Scan for the cell matching the given text and deliver its [X, Y] coordinate at center. 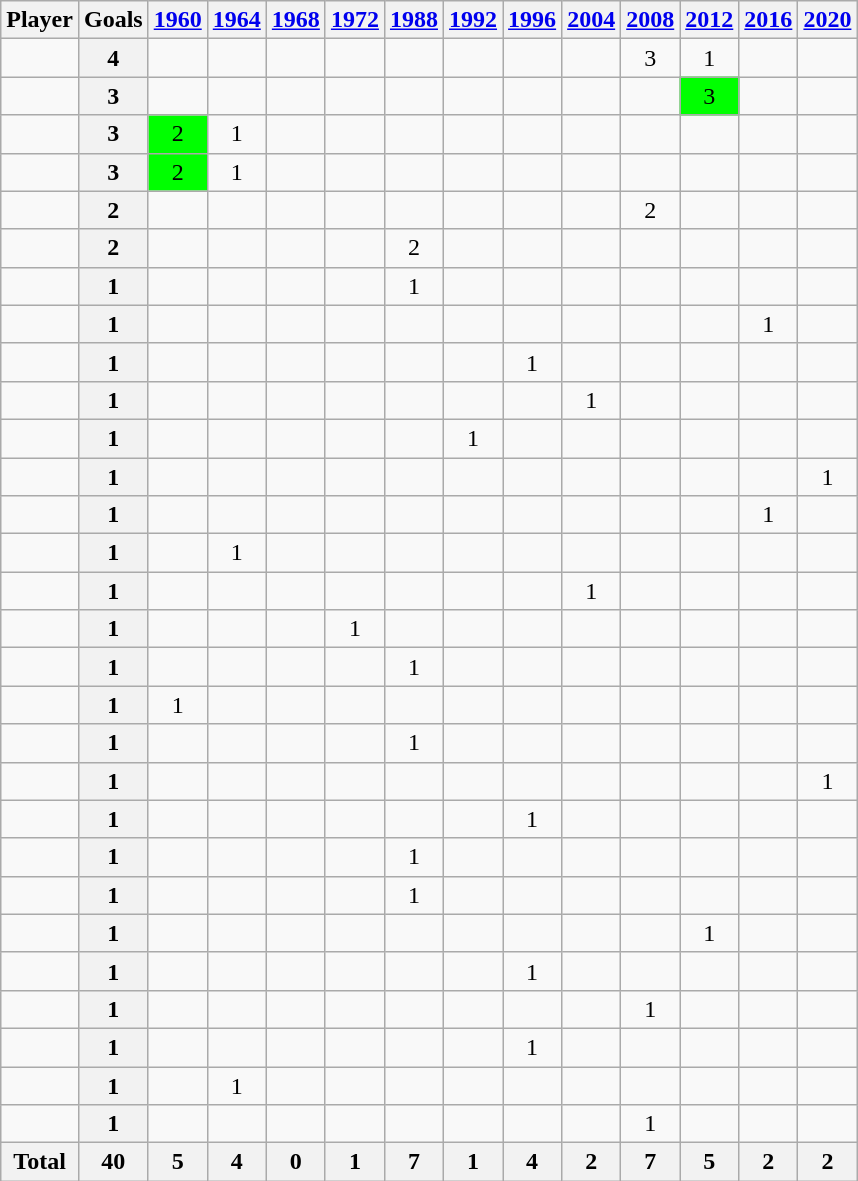
2012 [710, 20]
1968 [296, 20]
2008 [650, 20]
1960 [178, 20]
2020 [828, 20]
1996 [532, 20]
Player [40, 20]
1964 [236, 20]
1988 [414, 20]
Goals [113, 20]
1972 [354, 20]
0 [296, 1162]
2016 [768, 20]
2004 [592, 20]
Total [40, 1162]
40 [113, 1162]
1992 [474, 20]
